Output the (X, Y) coordinate of the center of the cell containing the given text.  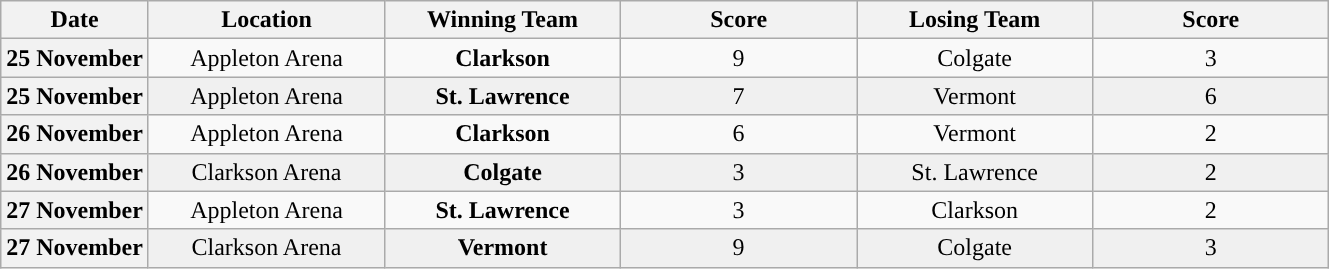
7 (739, 96)
Date (75, 20)
Location (266, 20)
Losing Team (975, 20)
Winning Team (503, 20)
